For the text-containing cell, return its midpoint in (X, Y) coordinate format. 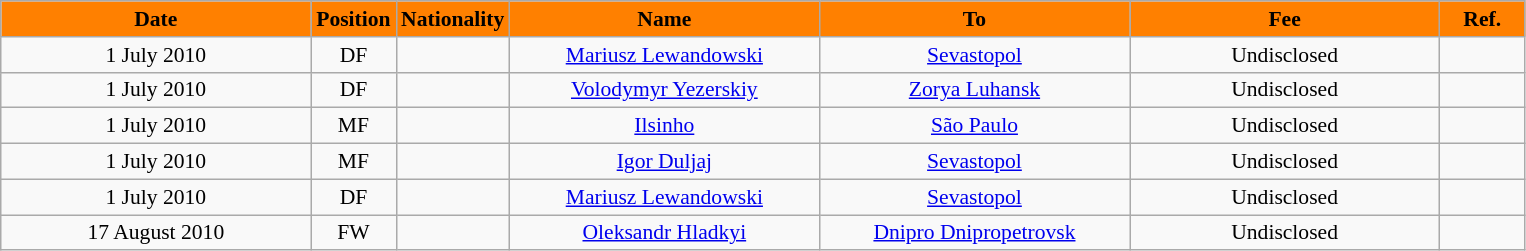
Oleksandr Hladkyi (664, 233)
Name (664, 19)
Nationality (452, 19)
Igor Duljaj (664, 162)
Volodymyr Yezerskiy (664, 90)
Position (354, 19)
Ref. (1482, 19)
Zorya Luhansk (974, 90)
Ilsinho (664, 126)
Date (156, 19)
17 August 2010 (156, 233)
To (974, 19)
São Paulo (974, 126)
Fee (1285, 19)
FW (354, 233)
Dnipro Dnipropetrovsk (974, 233)
